Identify which cell holds the provided text, then report its (x, y) central coordinate. 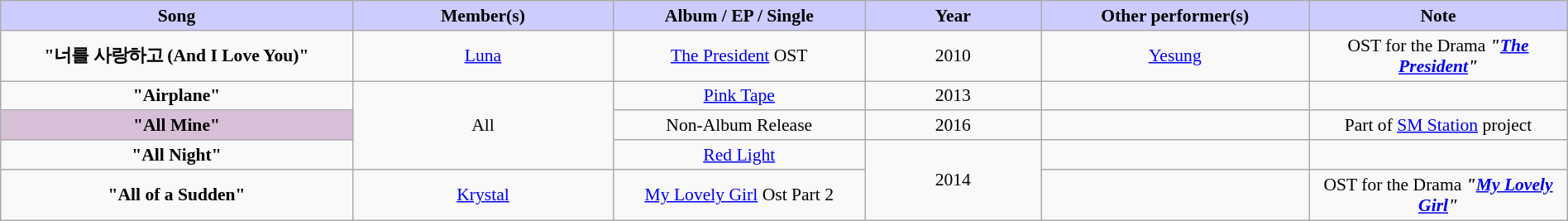
Note (1438, 16)
Other performer(s) (1175, 16)
"All Night" (177, 155)
My Lovely Girl Ost Part 2 (739, 194)
"All Mine" (177, 125)
Member(s) (483, 16)
Pink Tape (739, 96)
Non-Album Release (739, 125)
2010 (953, 55)
Album / EP / Single (739, 16)
"Airplane" (177, 96)
2013 (953, 96)
Year (953, 16)
Part of SM Station project (1438, 125)
All (483, 126)
2014 (953, 180)
Luna (483, 55)
"All of a Sudden" (177, 194)
The President OST (739, 55)
OST for the Drama "The President" (1438, 55)
OST for the Drama "My Lovely Girl" (1438, 194)
"너를 사랑하고 (And I Love You)" (177, 55)
2016 (953, 125)
Red Light (739, 155)
Krystal (483, 194)
Song (177, 16)
Yesung (1175, 55)
